Identify which cell holds the provided text, then report its [x, y] central coordinate. 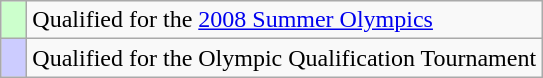
Qualified for the 2008 Summer Olympics [284, 20]
Qualified for the Olympic Qualification Tournament [284, 58]
